For the text-containing cell, return its midpoint in [X, Y] coordinate format. 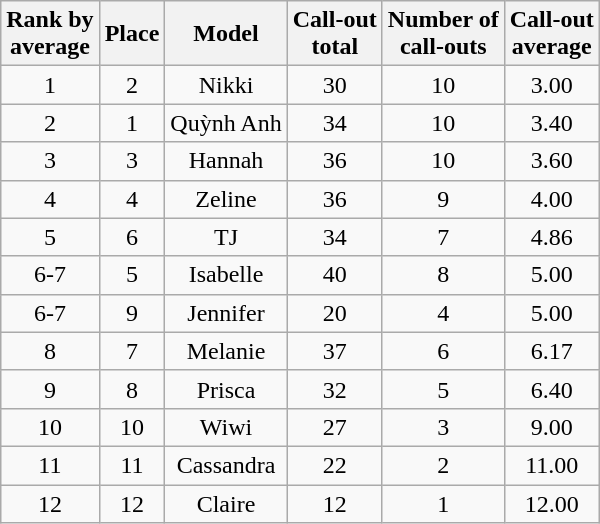
Call-outaverage [552, 34]
Melanie [226, 351]
Claire [226, 503]
TJ [226, 237]
Rank byaverage [50, 34]
4.00 [552, 199]
3.40 [552, 123]
32 [334, 389]
Isabelle [226, 275]
Nikki [226, 85]
Jennifer [226, 313]
9.00 [552, 427]
27 [334, 427]
Zeline [226, 199]
3.60 [552, 161]
6.40 [552, 389]
30 [334, 85]
Place [132, 34]
12.00 [552, 503]
4.86 [552, 237]
3.00 [552, 85]
20 [334, 313]
Quỳnh Anh [226, 123]
Number ofcall-outs [443, 34]
Prisca [226, 389]
Wiwi [226, 427]
Hannah [226, 161]
22 [334, 465]
40 [334, 275]
6.17 [552, 351]
37 [334, 351]
Model [226, 34]
Cassandra [226, 465]
11.00 [552, 465]
Call-outtotal [334, 34]
